Search for the cell housing the specified text and yield its (x, y) center coordinate. 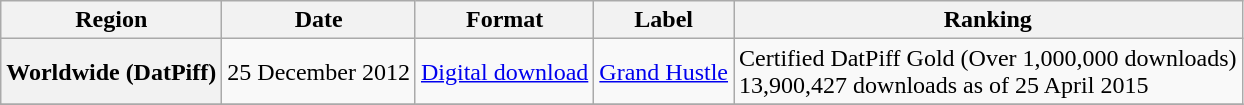
Format (504, 20)
Digital download (504, 72)
Label (664, 20)
Worldwide (DatPiff) (112, 72)
Date (319, 20)
25 December 2012 (319, 72)
Certified DatPiff Gold (Over 1,000,000 downloads)13,900,427 downloads as of 25 April 2015 (988, 72)
Region (112, 20)
Ranking (988, 20)
Grand Hustle (664, 72)
